Return (X, Y) of the center of cell containing provided text 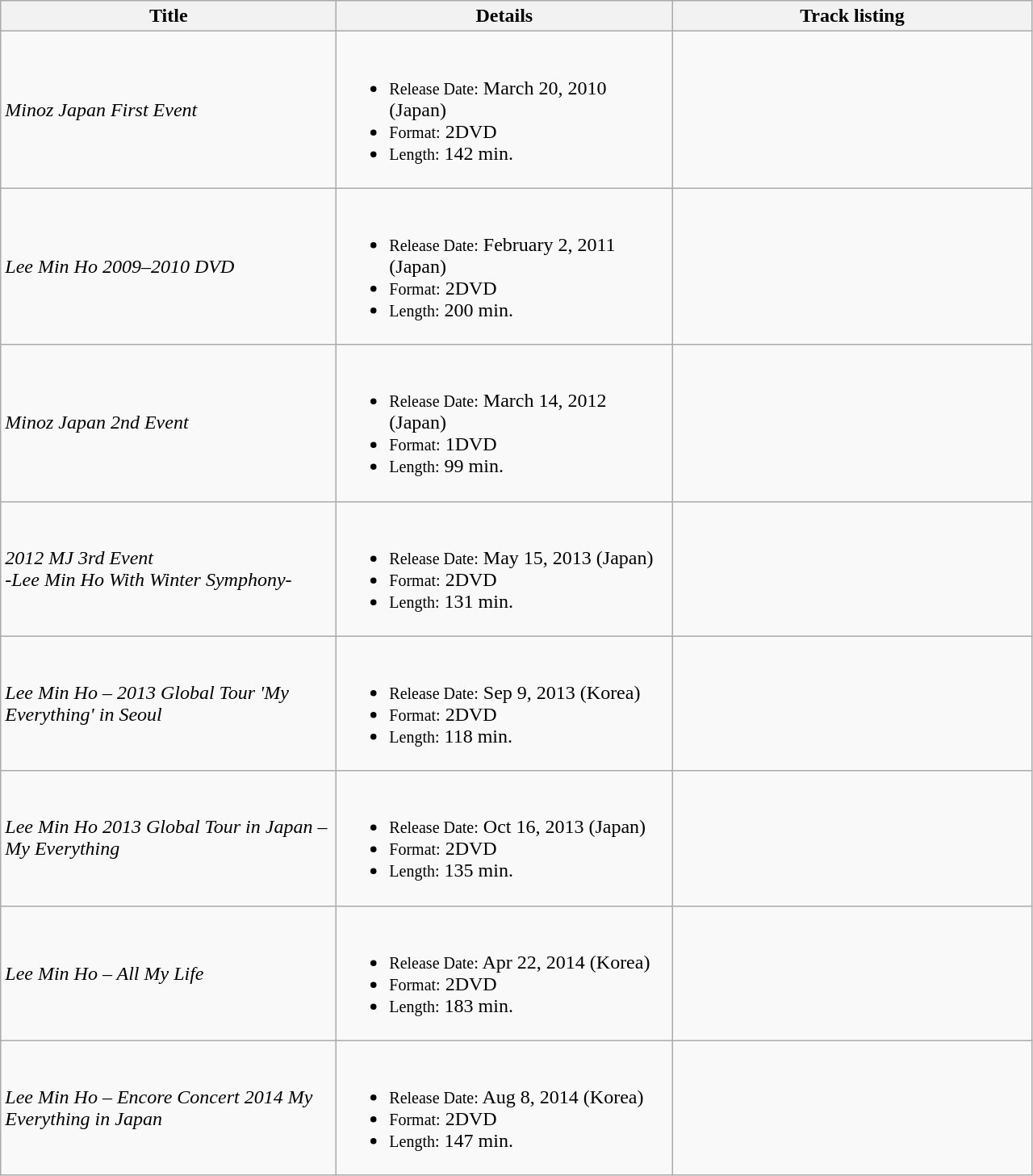
Lee Min Ho 2013 Global Tour in Japan – My Everything (169, 838)
2012 MJ 3rd Event-Lee Min Ho With Winter Symphony- (169, 568)
Lee Min Ho 2009–2010 DVD (169, 266)
Track listing (852, 16)
Lee Min Ho – 2013 Global Tour 'My Everything' in Seoul (169, 704)
Lee Min Ho – Encore Concert 2014 My Everything in Japan (169, 1107)
Lee Min Ho – All My Life (169, 973)
Release Date: Oct 16, 2013 (Japan)Format: 2DVDLength: 135 min. (504, 838)
Release Date: May 15, 2013 (Japan)Format: 2DVDLength: 131 min. (504, 568)
Details (504, 16)
Minoz Japan 2nd Event (169, 423)
Minoz Japan First Event (169, 110)
Release Date: March 14, 2012 (Japan)Format: 1DVDLength: 99 min. (504, 423)
Release Date: Apr 22, 2014 (Korea)Format: 2DVDLength: 183 min. (504, 973)
Title (169, 16)
Release Date: February 2, 2011 (Japan)Format: 2DVDLength: 200 min. (504, 266)
Release Date: Aug 8, 2014 (Korea)Format: 2DVDLength: 147 min. (504, 1107)
Release Date: March 20, 2010 (Japan)Format: 2DVDLength: 142 min. (504, 110)
Release Date: Sep 9, 2013 (Korea)Format: 2DVDLength: 118 min. (504, 704)
